Scan for the cell matching the given text and deliver its (X, Y) coordinate at center. 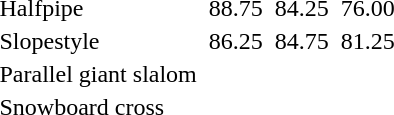
84.75 (302, 41)
86.25 (236, 41)
